Find where the given text appears and provide that cell's center as (x, y) coordinate. 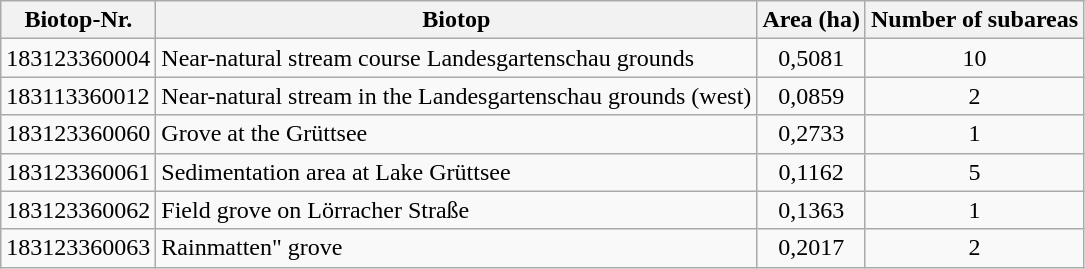
Area (ha) (812, 20)
0,1363 (812, 210)
183123360060 (78, 134)
183123360062 (78, 210)
Near-natural stream course Landesgartenschau grounds (456, 58)
Rainmatten" grove (456, 248)
Number of subareas (974, 20)
0,2017 (812, 248)
Grove at the Grüttsee (456, 134)
0,5081 (812, 58)
Biotop-Nr. (78, 20)
Biotop (456, 20)
10 (974, 58)
183123360063 (78, 248)
Field grove on Lörracher Straße (456, 210)
183113360012 (78, 96)
0,0859 (812, 96)
5 (974, 172)
Sedimentation area at Lake Grüttsee (456, 172)
183123360004 (78, 58)
183123360061 (78, 172)
0,1162 (812, 172)
Near-natural stream in the Landesgartenschau grounds (west) (456, 96)
0,2733 (812, 134)
